Return (X, Y) of the center of cell containing provided text 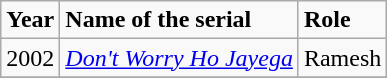
Name of the serial (180, 20)
Year (30, 20)
Role (342, 20)
2002 (30, 58)
Don't Worry Ho Jayega (180, 58)
Ramesh (342, 58)
